For the text-containing cell, return its midpoint in (x, y) coordinate format. 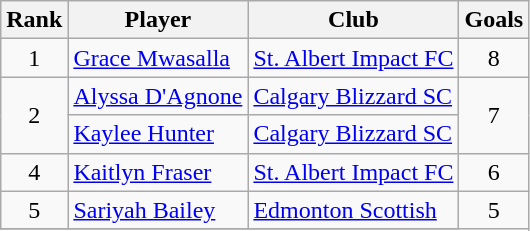
Sariyah Bailey (158, 210)
Alyssa D'Agnone (158, 96)
4 (34, 172)
7 (494, 115)
1 (34, 58)
Club (354, 20)
Edmonton Scottish (354, 210)
Player (158, 20)
6 (494, 172)
Kaitlyn Fraser (158, 172)
Kaylee Hunter (158, 134)
2 (34, 115)
Goals (494, 20)
8 (494, 58)
Rank (34, 20)
Grace Mwasalla (158, 58)
